For the text-containing cell, return its midpoint in [x, y] coordinate format. 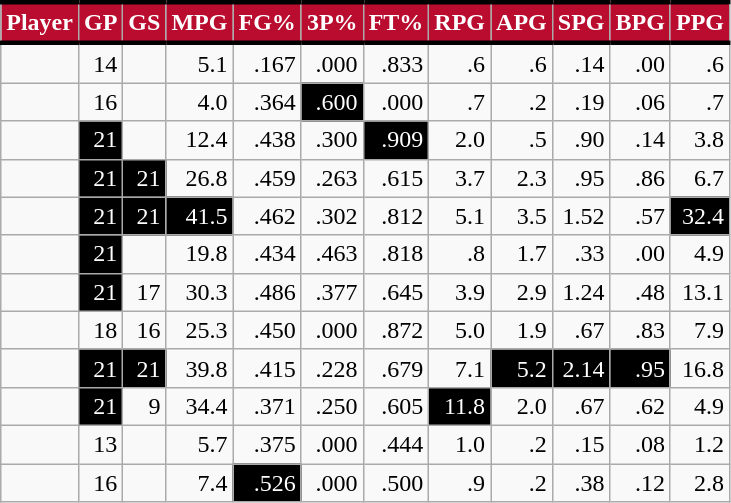
1.7 [522, 254]
.38 [581, 483]
.377 [332, 292]
18 [100, 330]
.5 [522, 140]
3.5 [522, 216]
.615 [396, 178]
.83 [640, 330]
5.7 [200, 444]
MPG [200, 22]
4.0 [200, 102]
2.8 [700, 483]
1.9 [522, 330]
1.0 [460, 444]
.872 [396, 330]
7.9 [700, 330]
5.0 [460, 330]
APG [522, 22]
17 [144, 292]
.48 [640, 292]
1.52 [581, 216]
.57 [640, 216]
FT% [396, 22]
13 [100, 444]
7.4 [200, 483]
13.1 [700, 292]
9 [144, 406]
1.24 [581, 292]
.8 [460, 254]
19.8 [200, 254]
.812 [396, 216]
.438 [267, 140]
39.8 [200, 368]
SPG [581, 22]
.302 [332, 216]
.833 [396, 63]
34.4 [200, 406]
BPG [640, 22]
.463 [332, 254]
.167 [267, 63]
2.14 [581, 368]
.605 [396, 406]
.450 [267, 330]
26.8 [200, 178]
3.7 [460, 178]
GP [100, 22]
.375 [267, 444]
.459 [267, 178]
3.8 [700, 140]
14 [100, 63]
PPG [700, 22]
30.3 [200, 292]
GS [144, 22]
.909 [396, 140]
.444 [396, 444]
.15 [581, 444]
2.3 [522, 178]
FG% [267, 22]
.371 [267, 406]
.600 [332, 102]
.300 [332, 140]
.250 [332, 406]
2.9 [522, 292]
.86 [640, 178]
5.2 [522, 368]
3P% [332, 22]
41.5 [200, 216]
.228 [332, 368]
.462 [267, 216]
1.2 [700, 444]
.19 [581, 102]
.679 [396, 368]
.645 [396, 292]
32.4 [700, 216]
3.9 [460, 292]
.526 [267, 483]
.500 [396, 483]
.62 [640, 406]
.434 [267, 254]
.9 [460, 483]
7.1 [460, 368]
.06 [640, 102]
.486 [267, 292]
.90 [581, 140]
.415 [267, 368]
.33 [581, 254]
25.3 [200, 330]
.12 [640, 483]
RPG [460, 22]
.263 [332, 178]
11.8 [460, 406]
16.8 [700, 368]
12.4 [200, 140]
.08 [640, 444]
Player [40, 22]
.364 [267, 102]
6.7 [700, 178]
.818 [396, 254]
